Locate the cell with the specified text and output its [x, y] center coordinate. 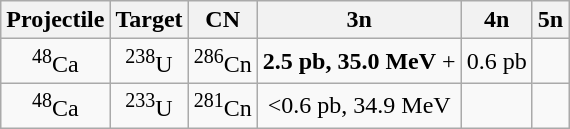
5n [550, 20]
Target [149, 20]
0.6 pb [496, 62]
2.5 pb, 35.0 MeV + [359, 62]
Projectile [56, 20]
238U [149, 62]
CN [222, 20]
4n [496, 20]
233U [149, 106]
3n [359, 20]
281Cn [222, 106]
<0.6 pb, 34.9 MeV [359, 106]
286Cn [222, 62]
